Identify which cell holds the provided text, then report its (X, Y) central coordinate. 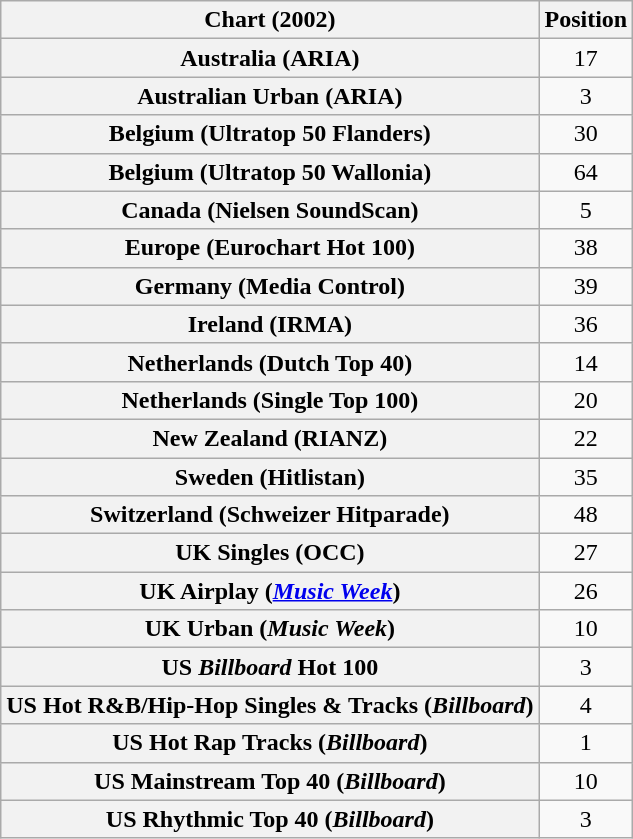
14 (586, 362)
26 (586, 591)
30 (586, 134)
39 (586, 286)
Netherlands (Dutch Top 40) (270, 362)
US Hot R&B/Hip-Hop Singles & Tracks (Billboard) (270, 705)
Canada (Nielsen SoundScan) (270, 210)
Switzerland (Schweizer Hitparade) (270, 515)
5 (586, 210)
64 (586, 172)
48 (586, 515)
UK Singles (OCC) (270, 553)
Australian Urban (ARIA) (270, 96)
Chart (2002) (270, 20)
36 (586, 324)
Germany (Media Control) (270, 286)
Belgium (Ultratop 50 Flanders) (270, 134)
17 (586, 58)
US Hot Rap Tracks (Billboard) (270, 743)
US Billboard Hot 100 (270, 667)
Ireland (IRMA) (270, 324)
Netherlands (Single Top 100) (270, 400)
Position (586, 20)
35 (586, 477)
Europe (Eurochart Hot 100) (270, 248)
US Rhythmic Top 40 (Billboard) (270, 819)
Belgium (Ultratop 50 Wallonia) (270, 172)
27 (586, 553)
22 (586, 438)
20 (586, 400)
Australia (ARIA) (270, 58)
UK Urban (Music Week) (270, 629)
1 (586, 743)
4 (586, 705)
38 (586, 248)
New Zealand (RIANZ) (270, 438)
Sweden (Hitlistan) (270, 477)
US Mainstream Top 40 (Billboard) (270, 781)
UK Airplay (Music Week) (270, 591)
